Detect which cell encompasses the target text, then output its (X, Y) center coordinate. 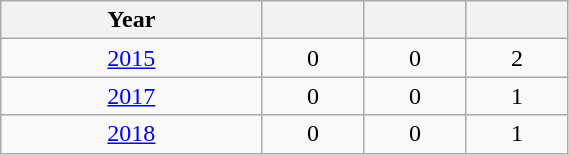
2 (517, 58)
2017 (132, 96)
2015 (132, 58)
Year (132, 20)
2018 (132, 134)
